Search for the cell housing the specified text and yield its (x, y) center coordinate. 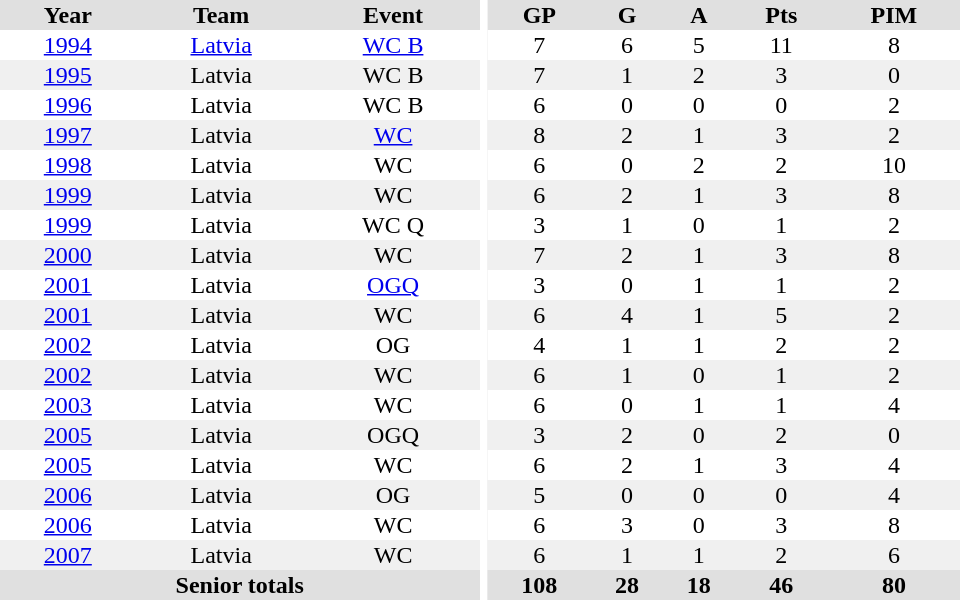
1997 (68, 135)
Event (394, 15)
1996 (68, 105)
Senior totals (240, 585)
PIM (894, 15)
1998 (68, 165)
1995 (68, 75)
1994 (68, 45)
2003 (68, 405)
A (699, 15)
Team (222, 15)
11 (782, 45)
108 (539, 585)
46 (782, 585)
GP (539, 15)
10 (894, 165)
2000 (68, 255)
Pts (782, 15)
2007 (68, 555)
80 (894, 585)
28 (627, 585)
18 (699, 585)
Year (68, 15)
WC Q (394, 225)
G (627, 15)
